Return [X, Y] of the center of cell containing provided text 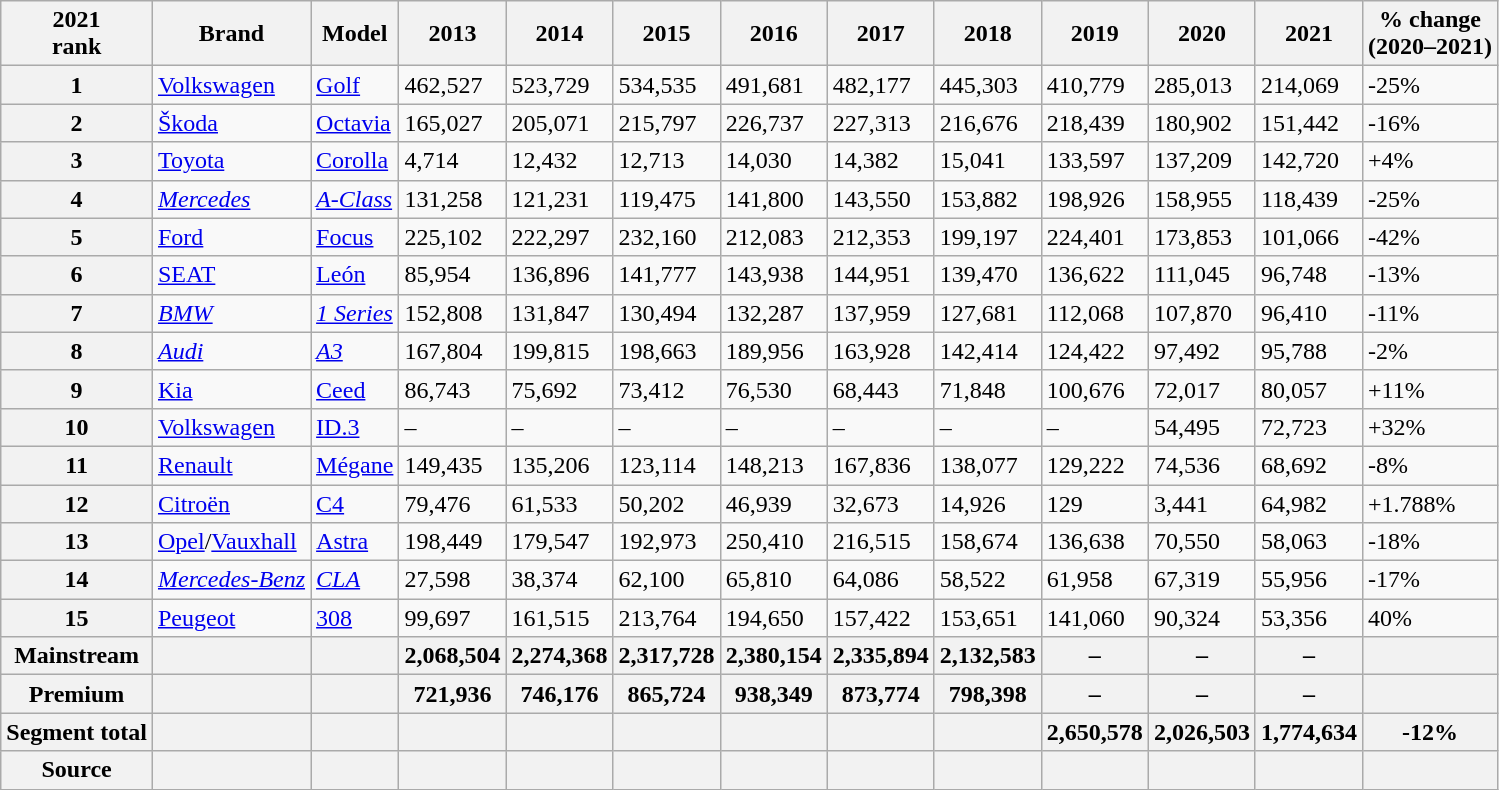
137,209 [1202, 161]
2020 [1202, 34]
9 [77, 389]
192,973 [666, 542]
96,410 [1308, 313]
119,475 [666, 199]
72,017 [1202, 389]
Opel/Vauxhall [231, 542]
% change (2020–2021) [1430, 34]
3,441 [1202, 503]
80,057 [1308, 389]
226,737 [774, 123]
+11% [1430, 389]
-12% [1430, 732]
129 [1094, 503]
121,231 [560, 199]
+32% [1430, 427]
157,422 [880, 618]
54,495 [1202, 427]
410,779 [1094, 85]
938,349 [774, 694]
2014 [560, 34]
482,177 [880, 85]
Focus [355, 237]
14 [77, 580]
65,810 [774, 580]
100,676 [1094, 389]
139,470 [988, 275]
216,676 [988, 123]
-17% [1430, 580]
215,797 [666, 123]
2018 [988, 34]
95,788 [1308, 351]
143,938 [774, 275]
90,324 [1202, 618]
123,114 [666, 465]
96,748 [1308, 275]
León [355, 275]
158,955 [1202, 199]
-18% [1430, 542]
Brand [231, 34]
Source [77, 770]
-8% [1430, 465]
2,274,368 [560, 656]
158,674 [988, 542]
133,597 [1094, 161]
132,287 [774, 313]
Renault [231, 465]
Mercedes-Benz [231, 580]
Astra [355, 542]
180,902 [1202, 123]
74,536 [1202, 465]
2,380,154 [774, 656]
64,086 [880, 580]
Golf [355, 85]
64,982 [1308, 503]
76,530 [774, 389]
38,374 [560, 580]
Ford [231, 237]
445,303 [988, 85]
491,681 [774, 85]
124,422 [1094, 351]
53,356 [1308, 618]
Kia [231, 389]
2019 [1094, 34]
40% [1430, 618]
97,492 [1202, 351]
144,951 [880, 275]
2 [77, 123]
+1.788% [1430, 503]
218,439 [1094, 123]
167,804 [452, 351]
199,815 [560, 351]
136,622 [1094, 275]
-16% [1430, 123]
2,026,503 [1202, 732]
85,954 [452, 275]
2,335,894 [880, 656]
SEAT [231, 275]
136,638 [1094, 542]
4 [77, 199]
112,068 [1094, 313]
Segment total [77, 732]
161,515 [560, 618]
15,041 [988, 161]
165,027 [452, 123]
153,882 [988, 199]
12,713 [666, 161]
Corolla [355, 161]
135,206 [560, 465]
216,515 [880, 542]
10 [77, 427]
2013 [452, 34]
13 [77, 542]
142,414 [988, 351]
179,547 [560, 542]
72,723 [1308, 427]
151,442 [1308, 123]
A3 [355, 351]
141,800 [774, 199]
Mainstream [77, 656]
2,132,583 [988, 656]
194,650 [774, 618]
55,956 [1308, 580]
873,774 [880, 694]
67,319 [1202, 580]
Model [355, 34]
ID.3 [355, 427]
2021 rank [77, 34]
6 [77, 275]
Mercedes [231, 199]
BMW [231, 313]
2,068,504 [452, 656]
534,535 [666, 85]
A-Class [355, 199]
798,398 [988, 694]
232,160 [666, 237]
12 [77, 503]
1 [77, 85]
212,353 [880, 237]
141,777 [666, 275]
225,102 [452, 237]
137,959 [880, 313]
Peugeot [231, 618]
-11% [1430, 313]
222,297 [560, 237]
152,808 [452, 313]
101,066 [1308, 237]
61,958 [1094, 580]
12,432 [560, 161]
79,476 [452, 503]
167,836 [880, 465]
143,550 [880, 199]
8 [77, 351]
214,069 [1308, 85]
Ceed [355, 389]
CLA [355, 580]
227,313 [880, 123]
+4% [1430, 161]
62,100 [666, 580]
189,956 [774, 351]
1 Series [355, 313]
199,197 [988, 237]
3 [77, 161]
205,071 [560, 123]
462,527 [452, 85]
61,533 [560, 503]
148,213 [774, 465]
71,848 [988, 389]
58,522 [988, 580]
746,176 [560, 694]
Škoda [231, 123]
523,729 [560, 85]
1,774,634 [1308, 732]
153,651 [988, 618]
27,598 [452, 580]
73,412 [666, 389]
2017 [880, 34]
141,060 [1094, 618]
Premium [77, 694]
Toyota [231, 161]
Mégane [355, 465]
-13% [1430, 275]
107,870 [1202, 313]
2,650,578 [1094, 732]
285,013 [1202, 85]
-2% [1430, 351]
4,714 [452, 161]
2021 [1308, 34]
46,939 [774, 503]
198,926 [1094, 199]
173,853 [1202, 237]
149,435 [452, 465]
11 [77, 465]
14,382 [880, 161]
198,449 [452, 542]
118,439 [1308, 199]
2015 [666, 34]
70,550 [1202, 542]
2,317,728 [666, 656]
14,030 [774, 161]
-42% [1430, 237]
212,083 [774, 237]
142,720 [1308, 161]
224,401 [1094, 237]
250,410 [774, 542]
138,077 [988, 465]
58,063 [1308, 542]
131,847 [560, 313]
7 [77, 313]
50,202 [666, 503]
111,045 [1202, 275]
131,258 [452, 199]
865,724 [666, 694]
99,697 [452, 618]
308 [355, 618]
130,494 [666, 313]
Octavia [355, 123]
15 [77, 618]
136,896 [560, 275]
32,673 [880, 503]
68,692 [1308, 465]
163,928 [880, 351]
721,936 [452, 694]
5 [77, 237]
Audi [231, 351]
C4 [355, 503]
198,663 [666, 351]
68,443 [880, 389]
213,764 [666, 618]
127,681 [988, 313]
14,926 [988, 503]
75,692 [560, 389]
2016 [774, 34]
129,222 [1094, 465]
Citroën [231, 503]
86,743 [452, 389]
